Search for the cell housing the specified text and yield its (X, Y) center coordinate. 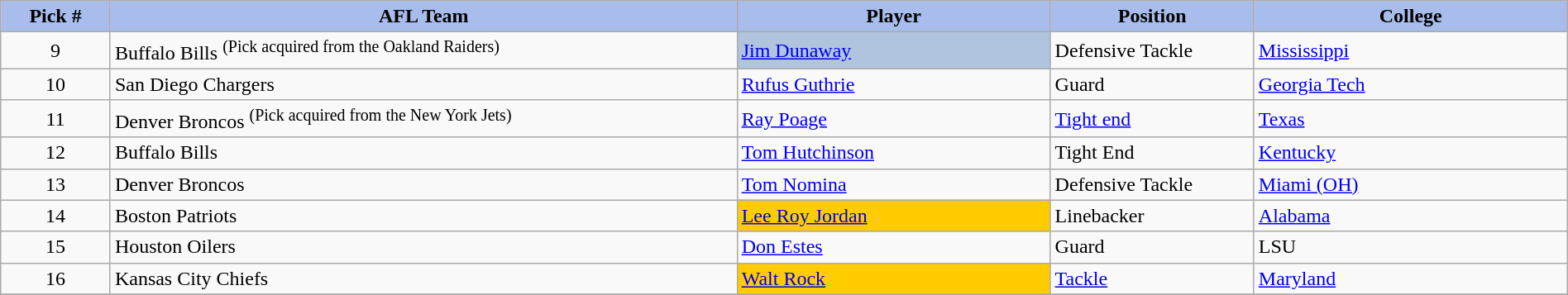
16 (56, 278)
Denver Broncos (423, 184)
San Diego Chargers (423, 84)
Texas (1411, 119)
Georgia Tech (1411, 84)
Denver Broncos (Pick acquired from the New York Jets) (423, 119)
Maryland (1411, 278)
Tight End (1152, 153)
Tight end (1152, 119)
10 (56, 84)
Kentucky (1411, 153)
11 (56, 119)
College (1411, 17)
Linebacker (1152, 216)
12 (56, 153)
Position (1152, 17)
Pick # (56, 17)
Don Estes (893, 247)
Tackle (1152, 278)
AFL Team (423, 17)
Player (893, 17)
LSU (1411, 247)
Walt Rock (893, 278)
Miami (OH) (1411, 184)
Tom Hutchinson (893, 153)
Mississippi (1411, 51)
15 (56, 247)
Ray Poage (893, 119)
Houston Oilers (423, 247)
Alabama (1411, 216)
13 (56, 184)
Buffalo Bills (Pick acquired from the Oakland Raiders) (423, 51)
14 (56, 216)
Buffalo Bills (423, 153)
Boston Patriots (423, 216)
Lee Roy Jordan (893, 216)
Rufus Guthrie (893, 84)
9 (56, 51)
Tom Nomina (893, 184)
Jim Dunaway (893, 51)
Kansas City Chiefs (423, 278)
